From the cell containing the given text, extract its center point as [x, y] coordinate. 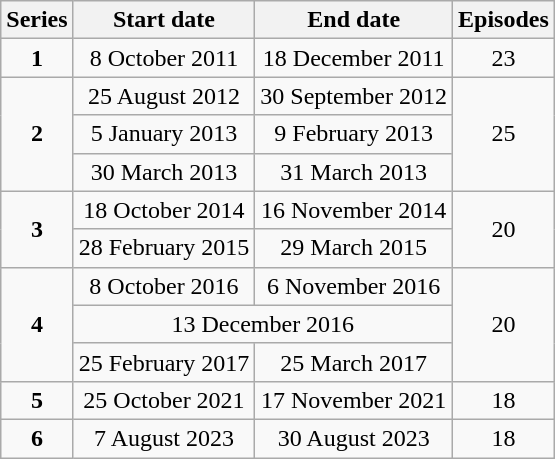
25 October 2021 [164, 400]
25 February 2017 [164, 362]
30 August 2023 [354, 438]
18 October 2014 [164, 210]
30 March 2013 [164, 172]
Start date [164, 20]
30 September 2012 [354, 96]
25 August 2012 [164, 96]
8 October 2016 [164, 286]
6 November 2016 [354, 286]
29 March 2015 [354, 248]
4 [37, 324]
8 October 2011 [164, 58]
31 March 2013 [354, 172]
3 [37, 229]
End date [354, 20]
1 [37, 58]
16 November 2014 [354, 210]
6 [37, 438]
5 January 2013 [164, 134]
18 December 2011 [354, 58]
2 [37, 134]
28 February 2015 [164, 248]
13 December 2016 [262, 324]
9 February 2013 [354, 134]
17 November 2021 [354, 400]
25 [504, 134]
Series [37, 20]
Episodes [504, 20]
25 March 2017 [354, 362]
7 August 2023 [164, 438]
5 [37, 400]
23 [504, 58]
